Extract the [X, Y] coordinate from the center of the cell holding the provided text.  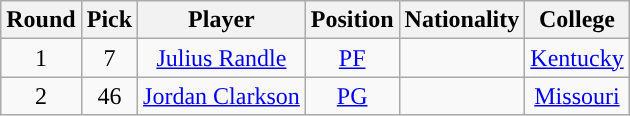
Jordan Clarkson [222, 96]
1 [41, 58]
Player [222, 20]
Position [352, 20]
46 [109, 96]
7 [109, 58]
Pick [109, 20]
College [577, 20]
Kentucky [577, 58]
PG [352, 96]
Julius Randle [222, 58]
2 [41, 96]
Round [41, 20]
Nationality [462, 20]
PF [352, 58]
Missouri [577, 96]
